Return the [X, Y] coordinate for the center point of the cell that contains the specified text.  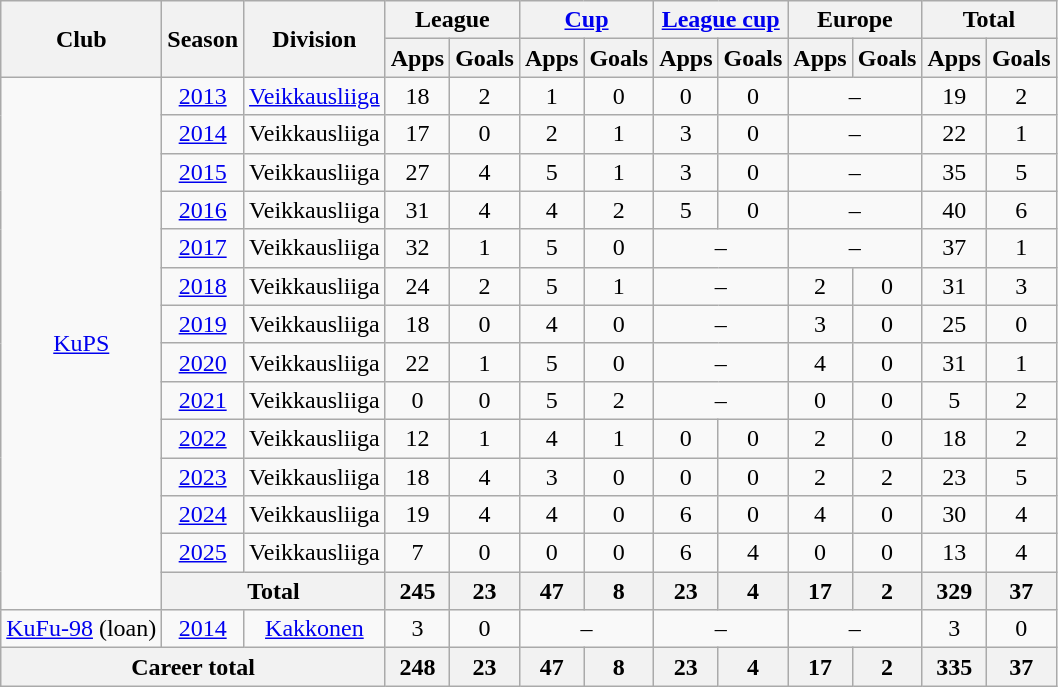
Club [82, 39]
Career total [193, 667]
2021 [203, 400]
KuPS [82, 344]
Europe [855, 20]
329 [954, 591]
248 [417, 667]
2013 [203, 96]
7 [417, 553]
2022 [203, 438]
Cup [586, 20]
2016 [203, 210]
2024 [203, 515]
25 [954, 324]
2015 [203, 172]
KuFu-98 (loan) [82, 629]
League cup [721, 20]
40 [954, 210]
2025 [203, 553]
12 [417, 438]
2017 [203, 248]
35 [954, 172]
2023 [203, 477]
335 [954, 667]
30 [954, 515]
League [452, 20]
27 [417, 172]
Kakkonen [315, 629]
2019 [203, 324]
Season [203, 39]
24 [417, 286]
245 [417, 591]
13 [954, 553]
2018 [203, 286]
Division [315, 39]
32 [417, 248]
2020 [203, 362]
